Detect which cell encompasses the target text, then output its (x, y) center coordinate. 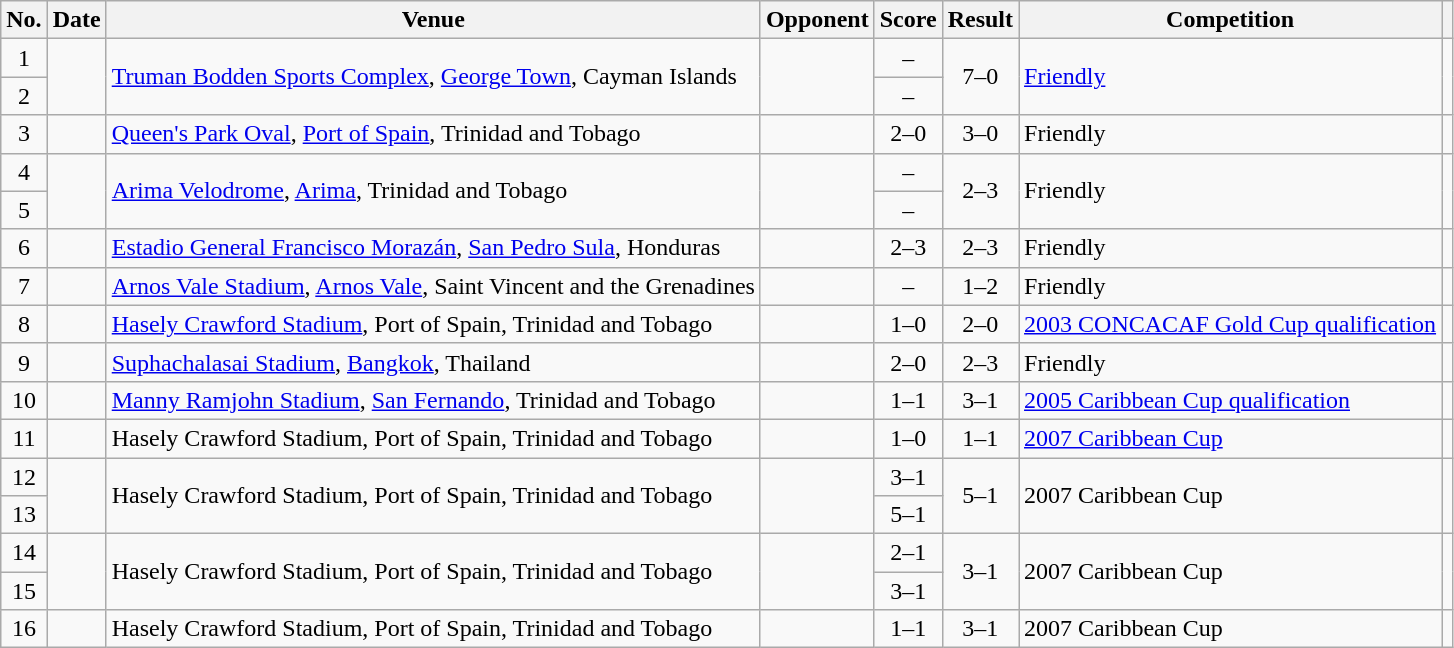
1 (24, 58)
16 (24, 629)
6 (24, 248)
4 (24, 172)
10 (24, 400)
2003 CONCACAF Gold Cup qualification (1230, 324)
7 (24, 286)
Arnos Vale Stadium, Arnos Vale, Saint Vincent and the Grenadines (433, 286)
Truman Bodden Sports Complex, George Town, Cayman Islands (433, 77)
13 (24, 515)
Opponent (817, 20)
Queen's Park Oval, Port of Spain, Trinidad and Tobago (433, 134)
Date (76, 20)
14 (24, 553)
Competition (1230, 20)
3 (24, 134)
3–0 (980, 134)
Suphachalasai Stadium, Bangkok, Thailand (433, 362)
8 (24, 324)
Arima Velodrome, Arima, Trinidad and Tobago (433, 191)
2005 Caribbean Cup qualification (1230, 400)
12 (24, 477)
Result (980, 20)
1–2 (980, 286)
15 (24, 591)
No. (24, 20)
2–1 (908, 553)
Estadio General Francisco Morazán, San Pedro Sula, Honduras (433, 248)
Manny Ramjohn Stadium, San Fernando, Trinidad and Tobago (433, 400)
11 (24, 438)
5 (24, 210)
9 (24, 362)
2 (24, 96)
Score (908, 20)
Venue (433, 20)
7–0 (980, 77)
